Output the (x, y) coordinate of the center of the cell containing the given text.  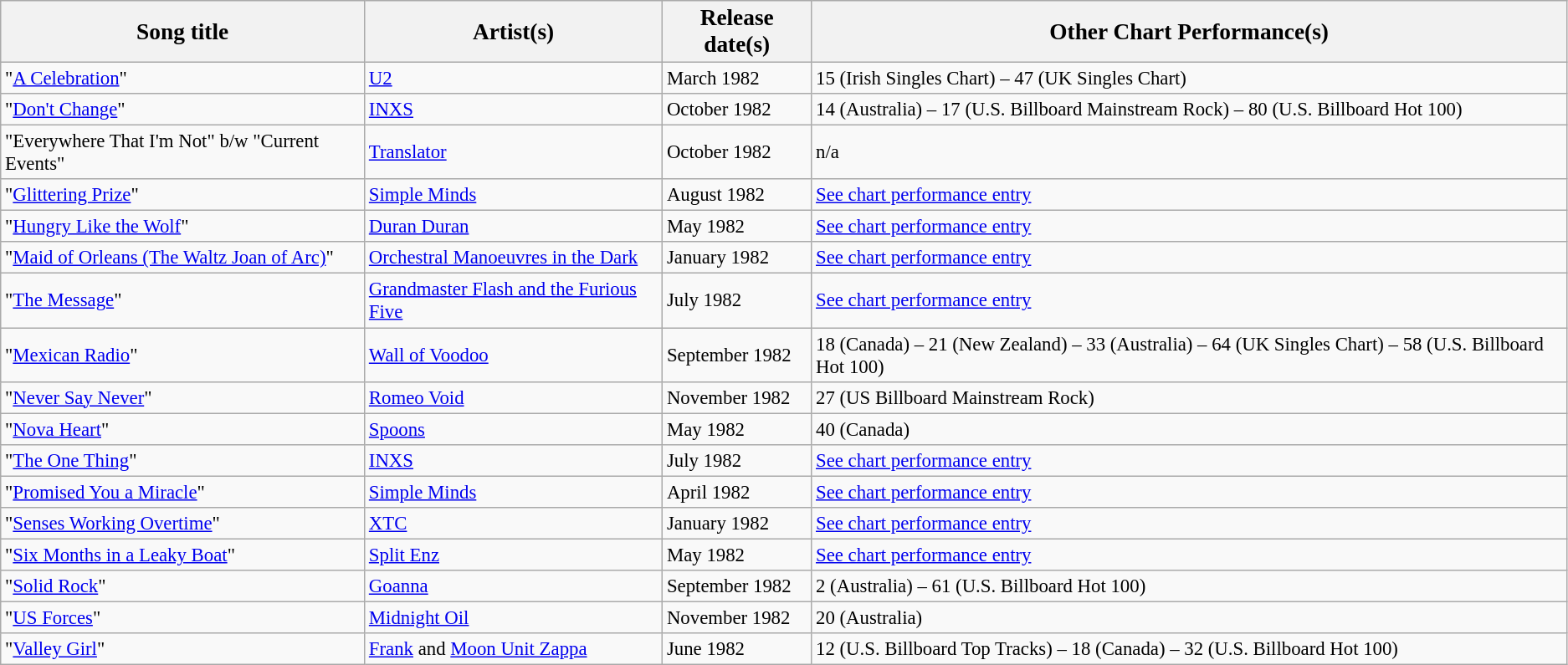
"Maid of Orleans (The Waltz Joan of Arc)" (182, 258)
Orchestral Manoeuvres in the Dark (514, 258)
Other Chart Performance(s) (1190, 32)
"Senses Working Overtime" (182, 524)
XTC (514, 524)
Grandmaster Flash and the Furious Five (514, 301)
"The Message" (182, 301)
"Everywhere That I'm Not" b/w "Current Events" (182, 152)
"Hungry Like the Wolf" (182, 227)
"US Forces" (182, 617)
June 1982 (737, 649)
Midnight Oil (514, 617)
Wall of Voodoo (514, 355)
Frank and Moon Unit Zappa (514, 649)
"Don't Change" (182, 110)
18 (Canada) – 21 (New Zealand) – 33 (Australia) – 64 (UK Singles Chart) – 58 (U.S. Billboard Hot 100) (1190, 355)
"A Celebration" (182, 79)
14 (Australia) – 17 (U.S. Billboard Mainstream Rock) – 80 (U.S. Billboard Hot 100) (1190, 110)
Song title (182, 32)
U2 (514, 79)
"Valley Girl" (182, 649)
March 1982 (737, 79)
15 (Irish Singles Chart) – 47 (UK Singles Chart) (1190, 79)
April 1982 (737, 492)
"Promised You a Miracle" (182, 492)
2 (Australia) – 61 (U.S. Billboard Hot 100) (1190, 586)
Spoons (514, 429)
27 (US Billboard Mainstream Rock) (1190, 397)
Release date(s) (737, 32)
20 (Australia) (1190, 617)
Goanna (514, 586)
August 1982 (737, 195)
n/a (1190, 152)
40 (Canada) (1190, 429)
Translator (514, 152)
"The One Thing" (182, 460)
"Solid Rock" (182, 586)
Duran Duran (514, 227)
"Never Say Never" (182, 397)
Romeo Void (514, 397)
Artist(s) (514, 32)
"Nova Heart" (182, 429)
"Mexican Radio" (182, 355)
"Glittering Prize" (182, 195)
"Six Months in a Leaky Boat" (182, 555)
Split Enz (514, 555)
12 (U.S. Billboard Top Tracks) – 18 (Canada) – 32 (U.S. Billboard Hot 100) (1190, 649)
